Output the (X, Y) coordinate of the center of the cell containing the given text.  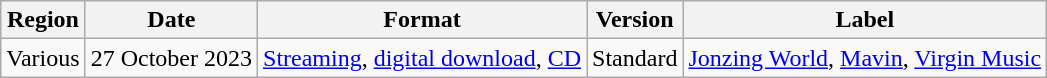
Format (422, 20)
Date (171, 20)
Jonzing World, Mavin, Virgin Music (865, 58)
Version (635, 20)
Various (43, 58)
Streaming, digital download, CD (422, 58)
Standard (635, 58)
27 October 2023 (171, 58)
Label (865, 20)
Region (43, 20)
